Return the [X, Y] coordinate for the center point of the cell that contains the specified text.  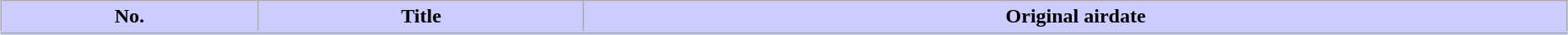
No. [130, 17]
Original airdate [1075, 17]
Title [421, 17]
